Locate the cell with the specified text and output its [x, y] center coordinate. 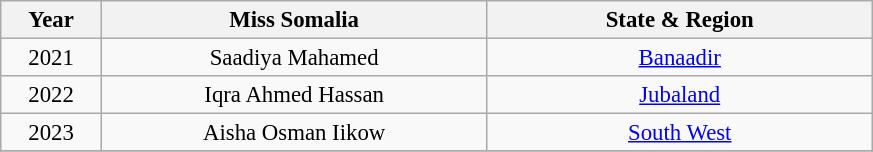
Saadiya Mahamed [294, 58]
Miss Somalia [294, 20]
Aisha Osman Iikow [294, 133]
2023 [52, 133]
Iqra Ahmed Hassan [294, 95]
2021 [52, 58]
Year [52, 20]
Banaadir [680, 58]
2022 [52, 95]
State & Region [680, 20]
Jubaland [680, 95]
South West [680, 133]
